Return the (x, y) coordinate for the center point of the cell that contains the specified text.  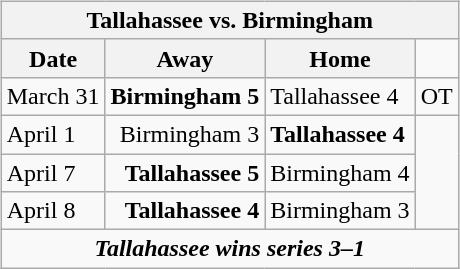
Away (185, 58)
April 7 (53, 173)
Birmingham 5 (185, 96)
OT (436, 96)
Tallahassee wins series 3–1 (230, 249)
Tallahassee 5 (185, 173)
Birmingham 4 (340, 173)
April 8 (53, 211)
Home (340, 58)
April 1 (53, 134)
Date (53, 58)
March 31 (53, 96)
Tallahassee vs. Birmingham (230, 20)
